Identify which cell holds the provided text, then report its (X, Y) central coordinate. 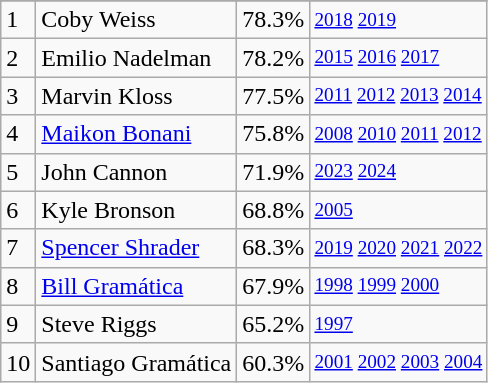
8 (18, 286)
2015 2016 2017 (398, 58)
Steve Riggs (136, 324)
Maikon Bonani (136, 134)
5 (18, 172)
2019 2020 2021 2022 (398, 248)
Kyle Bronson (136, 210)
John Cannon (136, 172)
Coby Weiss (136, 20)
2011 2012 2013 2014 (398, 96)
67.9% (274, 286)
3 (18, 96)
Bill Gramática (136, 286)
Marvin Kloss (136, 96)
4 (18, 134)
Spencer Shrader (136, 248)
60.3% (274, 362)
2023 2024 (398, 172)
9 (18, 324)
78.3% (274, 20)
2008 2010 2011 2012 (398, 134)
6 (18, 210)
71.9% (274, 172)
1 (18, 20)
Santiago Gramática (136, 362)
68.8% (274, 210)
75.8% (274, 134)
1997 (398, 324)
65.2% (274, 324)
78.2% (274, 58)
2001 2002 2003 2004 (398, 362)
68.3% (274, 248)
7 (18, 248)
2018 2019 (398, 20)
Emilio Nadelman (136, 58)
2005 (398, 210)
2 (18, 58)
77.5% (274, 96)
10 (18, 362)
1998 1999 2000 (398, 286)
